Provide the (X, Y) coordinate of the cell's center where the given text is located.  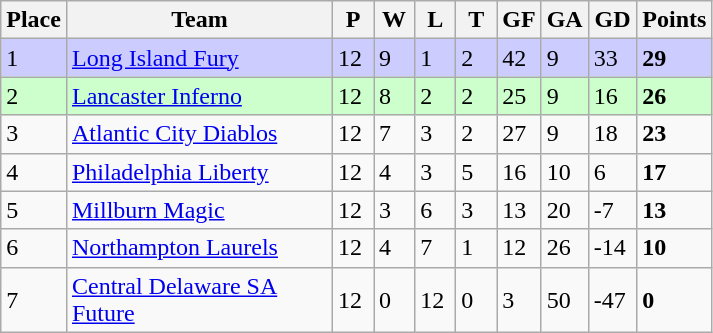
8 (394, 96)
Points (674, 20)
GF (519, 20)
27 (519, 134)
L (436, 20)
GA (564, 20)
29 (674, 58)
-7 (612, 210)
Central Delaware SA Future (199, 300)
Atlantic City Diablos (199, 134)
GD (612, 20)
17 (674, 172)
25 (519, 96)
P (354, 20)
33 (612, 58)
T (476, 20)
Philadelphia Liberty (199, 172)
Lancaster Inferno (199, 96)
Place (34, 20)
18 (612, 134)
Long Island Fury (199, 58)
W (394, 20)
-14 (612, 248)
20 (564, 210)
23 (674, 134)
Team (199, 20)
-47 (612, 300)
50 (564, 300)
Millburn Magic (199, 210)
42 (519, 58)
Northampton Laurels (199, 248)
